Return (x, y) of the center of cell containing provided text 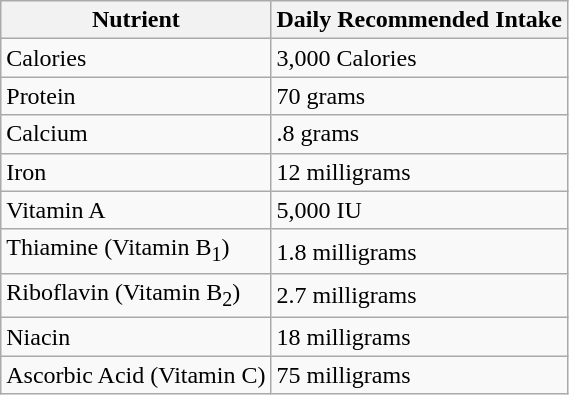
18 milligrams (419, 337)
Protein (136, 96)
5,000 IU (419, 210)
Niacin (136, 337)
Vitamin A (136, 210)
Thiamine (Vitamin B1) (136, 251)
Daily Recommended Intake (419, 20)
3,000 Calories (419, 58)
70 grams (419, 96)
.8 grams (419, 134)
2.7 milligrams (419, 295)
Iron (136, 172)
Calcium (136, 134)
1.8 milligrams (419, 251)
Calories (136, 58)
75 milligrams (419, 375)
Ascorbic Acid (Vitamin C) (136, 375)
Nutrient (136, 20)
12 milligrams (419, 172)
Riboflavin (Vitamin B2) (136, 295)
